Output the [X, Y] coordinate of the center of the cell containing the given text.  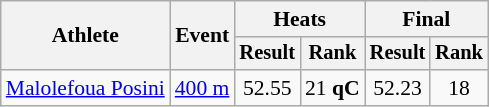
Final [426, 19]
52.55 [267, 88]
Malolefoua Posini [86, 88]
Heats [299, 19]
52.23 [398, 88]
21 qC [332, 88]
400 m [202, 88]
Athlete [86, 36]
Event [202, 36]
18 [459, 88]
